Pinpoint the cell where the given text exists, returning its (X, Y) midpoint coordinate. 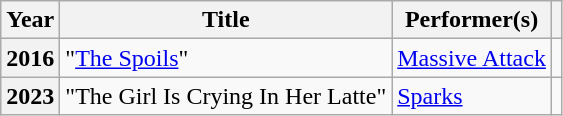
2023 (30, 96)
Massive Attack (472, 58)
Sparks (472, 96)
"The Spoils" (226, 58)
Title (226, 20)
"The Girl Is Crying In Her Latte" (226, 96)
Performer(s) (472, 20)
2016 (30, 58)
Year (30, 20)
